Determine the (X, Y) coordinate at the center of the cell enclosing the given text.  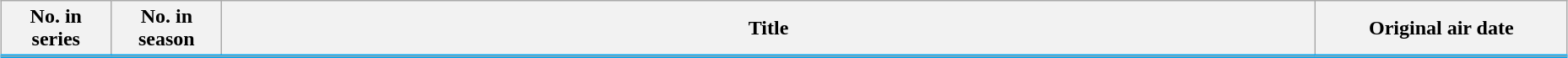
No. inseries (56, 29)
Title (768, 29)
No. inseason (167, 29)
Original air date (1441, 29)
